Locate the cell with the specified text and output its [x, y] center coordinate. 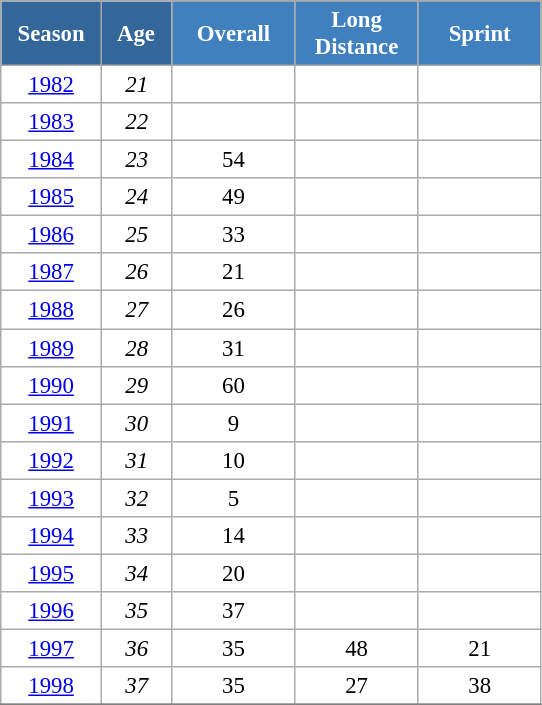
1994 [52, 536]
49 [234, 197]
30 [136, 423]
22 [136, 122]
24 [136, 197]
34 [136, 573]
Season [52, 34]
1986 [52, 235]
1984 [52, 160]
1988 [52, 310]
36 [136, 648]
1996 [52, 611]
9 [234, 423]
1985 [52, 197]
28 [136, 348]
1997 [52, 648]
23 [136, 160]
1989 [52, 348]
1991 [52, 423]
1982 [52, 85]
Long Distance [356, 34]
1995 [52, 573]
1993 [52, 498]
48 [356, 648]
32 [136, 498]
38 [480, 686]
Sprint [480, 34]
14 [234, 536]
1987 [52, 273]
5 [234, 498]
1998 [52, 686]
29 [136, 385]
Age [136, 34]
1983 [52, 122]
25 [136, 235]
10 [234, 460]
20 [234, 573]
54 [234, 160]
1992 [52, 460]
Overall [234, 34]
1990 [52, 385]
60 [234, 385]
